Capture the cell that displays the provided text and extract its [X, Y] central coordinate. 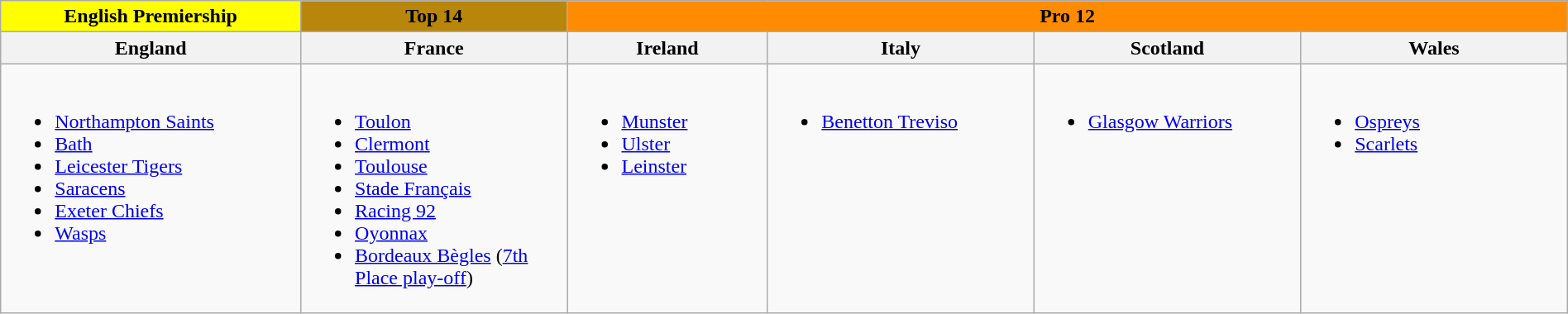
Scotland [1167, 48]
Wales [1434, 48]
MunsterUlsterLeinster [667, 188]
OspreysScarlets [1434, 188]
England [151, 48]
ToulonClermontToulouseStade FrançaisRacing 92OyonnaxBordeaux Bègles (7th Place play-off) [434, 188]
Glasgow Warriors [1167, 188]
Benetton Treviso [901, 188]
Ireland [667, 48]
English Premiership [151, 17]
France [434, 48]
Italy [901, 48]
Pro 12 [1067, 17]
Northampton SaintsBathLeicester TigersSaracensExeter ChiefsWasps [151, 188]
Top 14 [434, 17]
